Search for the cell housing the specified text and yield its [x, y] center coordinate. 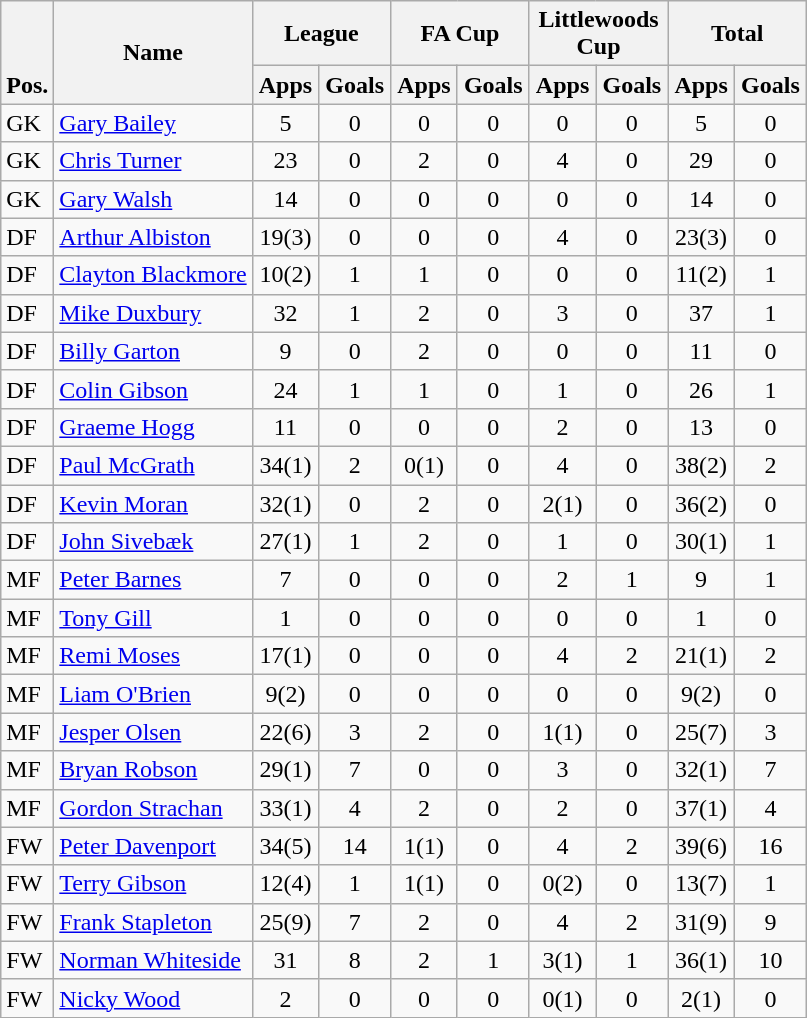
10 [770, 960]
Kevin Moran [153, 503]
29(1) [286, 770]
25(7) [702, 732]
19(3) [286, 237]
FA Cup [460, 34]
Graeme Hogg [153, 427]
Mike Duxbury [153, 313]
26 [702, 389]
36(1) [702, 960]
League [322, 34]
John Sivebæk [153, 542]
0(2) [562, 884]
Gary Bailey [153, 123]
21(1) [702, 656]
Peter Davenport [153, 846]
Frank Stapleton [153, 922]
32 [286, 313]
22(6) [286, 732]
23(3) [702, 237]
34(1) [286, 465]
Tony Gill [153, 618]
Pos. [28, 52]
Billy Garton [153, 351]
Total [738, 34]
Jesper Olsen [153, 732]
10(2) [286, 275]
30(1) [702, 542]
36(2) [702, 503]
Clayton Blackmore [153, 275]
17(1) [286, 656]
37 [702, 313]
Colin Gibson [153, 389]
25(9) [286, 922]
33(1) [286, 808]
13 [702, 427]
27(1) [286, 542]
Norman Whiteside [153, 960]
3(1) [562, 960]
13(7) [702, 884]
Chris Turner [153, 161]
Nicky Wood [153, 998]
37(1) [702, 808]
Name [153, 52]
Arthur Albiston [153, 237]
Bryan Robson [153, 770]
11(2) [702, 275]
38(2) [702, 465]
29 [702, 161]
Paul McGrath [153, 465]
23 [286, 161]
31(9) [702, 922]
39(6) [702, 846]
Peter Barnes [153, 580]
8 [355, 960]
Remi Moses [153, 656]
Liam O'Brien [153, 694]
Gordon Strachan [153, 808]
31 [286, 960]
34(5) [286, 846]
Littlewoods Cup [598, 34]
12(4) [286, 884]
Gary Walsh [153, 199]
16 [770, 846]
24 [286, 389]
Terry Gibson [153, 884]
